Return the (x, y) coordinate for the center point of the cell that contains the specified text.  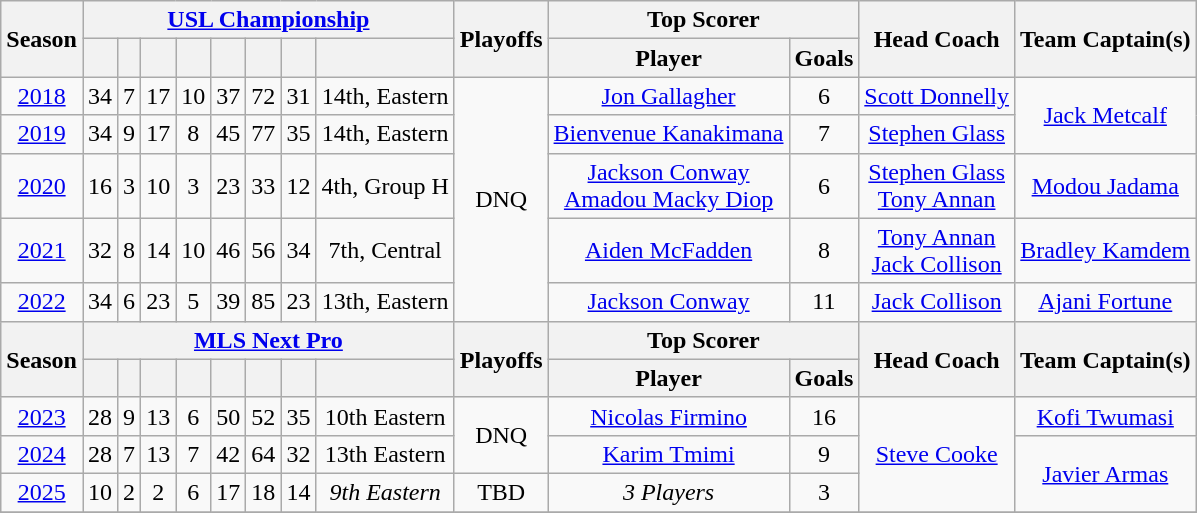
TBD (501, 492)
Nicolas Firmino (668, 416)
13th, Eastern (385, 302)
Ajani Fortune (1106, 302)
12 (298, 186)
Karim Tmimi (668, 454)
Jack Metcalf (1106, 115)
Jackson Conway (668, 302)
Stephen Glass (937, 134)
45 (228, 134)
Scott Donnelly (937, 96)
Jack Collison (937, 302)
10th Eastern (385, 416)
50 (228, 416)
2025 (42, 492)
2022 (42, 302)
46 (228, 250)
USL Championship (268, 20)
11 (824, 302)
9th Eastern (385, 492)
85 (264, 302)
Jackson Conway Amadou Macky Diop (668, 186)
Steve Cooke (937, 454)
39 (228, 302)
77 (264, 134)
2019 (42, 134)
2024 (42, 454)
Stephen Glass Tony Annan (937, 186)
3 Players (668, 492)
Tony Annan Jack Collison (937, 250)
MLS Next Pro (268, 340)
Modou Jadama (1106, 186)
2021 (42, 250)
Aiden McFadden (668, 250)
5 (194, 302)
Jon Gallagher (668, 96)
Javier Armas (1106, 473)
42 (228, 454)
2020 (42, 186)
56 (264, 250)
Bradley Kamdem (1106, 250)
7th, Central (385, 250)
33 (264, 186)
64 (264, 454)
Bienvenue Kanakimana (668, 134)
52 (264, 416)
37 (228, 96)
4th, Group H (385, 186)
31 (298, 96)
2018 (42, 96)
Kofi Twumasi (1106, 416)
72 (264, 96)
18 (264, 492)
2023 (42, 416)
13th Eastern (385, 454)
